Output the [X, Y] coordinate of the center of the cell containing the given text.  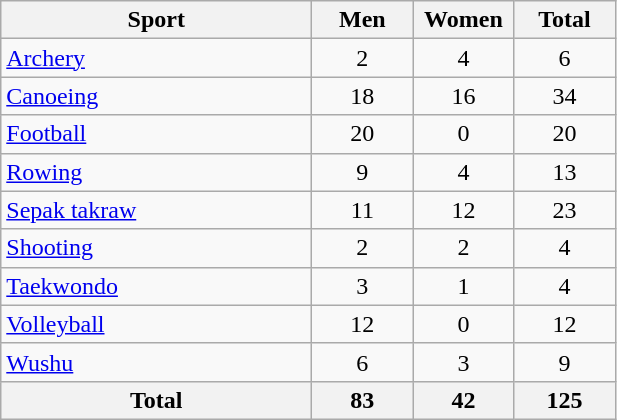
Sport [156, 20]
18 [362, 96]
Shooting [156, 248]
Men [362, 20]
Sepak takraw [156, 210]
Women [464, 20]
1 [464, 286]
Rowing [156, 172]
11 [362, 210]
23 [564, 210]
125 [564, 400]
42 [464, 400]
83 [362, 400]
16 [464, 96]
Taekwondo [156, 286]
34 [564, 96]
13 [564, 172]
Football [156, 134]
Volleyball [156, 324]
Canoeing [156, 96]
Archery [156, 58]
Wushu [156, 362]
